For the text-containing cell, return its midpoint in (x, y) coordinate format. 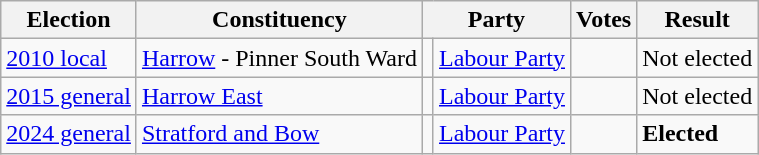
Election (69, 20)
Result (698, 20)
Stratford and Bow (279, 134)
2015 general (69, 96)
2024 general (69, 134)
Elected (698, 134)
Harrow - Pinner South Ward (279, 58)
Party (496, 20)
Constituency (279, 20)
2010 local (69, 58)
Votes (604, 20)
Harrow East (279, 96)
